Locate the cell with the specified text and output its [X, Y] center coordinate. 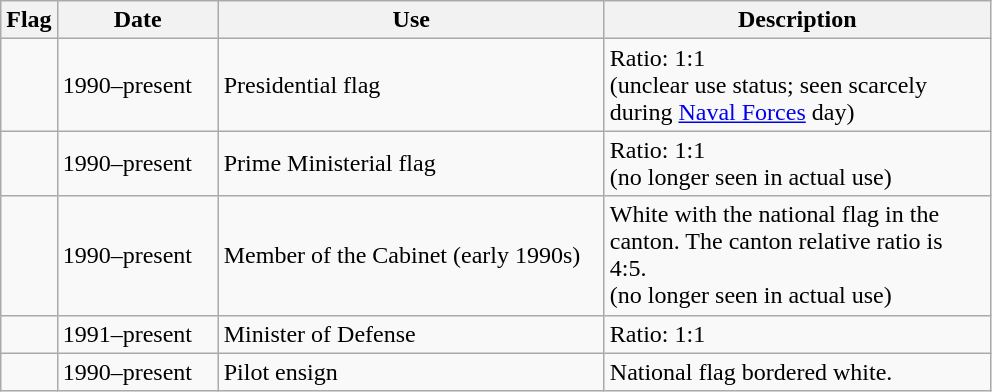
Use [411, 20]
Pilot ensign [411, 372]
Ratio: 1:1 (no longer seen in actual use) [797, 164]
Member of the Cabinet (early 1990s) [411, 256]
Ratio: 1:1 [797, 334]
Date [138, 20]
White with the national flag in the canton. The canton relative ratio is 4:5.(no longer seen in actual use) [797, 256]
Prime Ministerial flag [411, 164]
Ratio: 1:1 (unclear use status; seen scarcely during Naval Forces day) [797, 85]
Flag [29, 20]
National flag bordered white. [797, 372]
1991–present [138, 334]
Presidential flag [411, 85]
Description [797, 20]
Minister of Defense [411, 334]
